Search for the cell housing the specified text and yield its (X, Y) center coordinate. 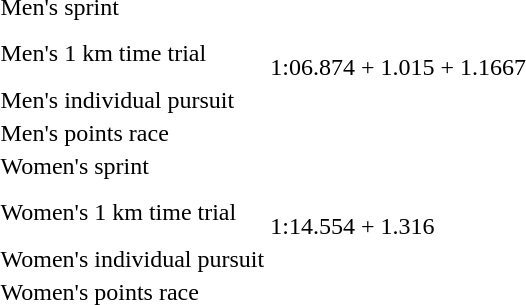
1:06.874 (313, 54)
+ 1.015 (398, 54)
1:14.554 (313, 212)
+ 1.316 (398, 212)
